Detect which cell encompasses the target text, then output its [X, Y] center coordinate. 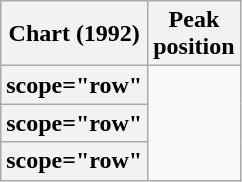
Peakposition [194, 34]
Chart (1992) [74, 34]
